Return (X, Y) of the center of cell containing provided text 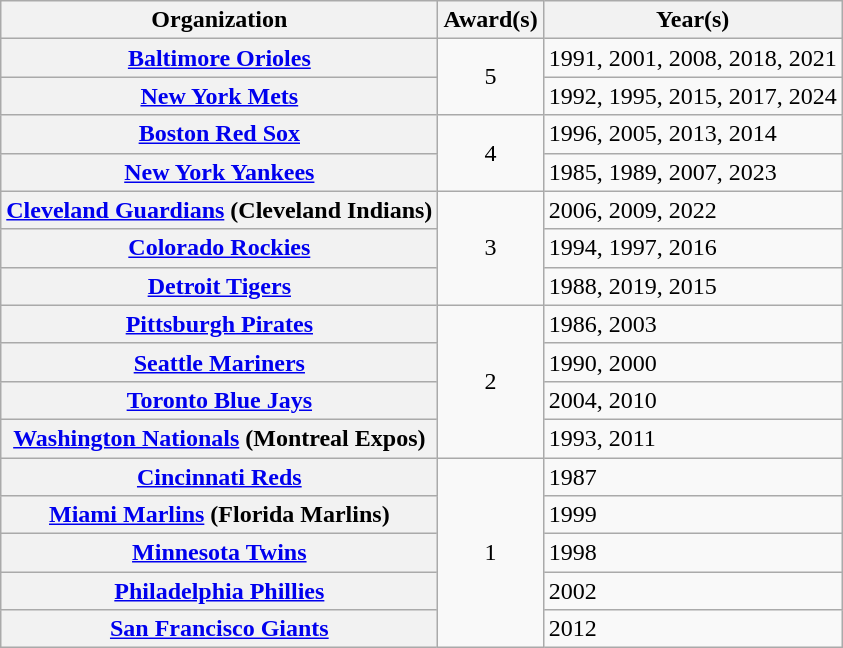
Philadelphia Phillies (220, 591)
Miami Marlins (Florida Marlins) (220, 515)
1996, 2005, 2013, 2014 (692, 134)
Pittsburgh Pirates (220, 324)
Boston Red Sox (220, 134)
Detroit Tigers (220, 286)
2004, 2010 (692, 400)
4 (490, 153)
Toronto Blue Jays (220, 400)
1992, 1995, 2015, 2017, 2024 (692, 96)
Seattle Mariners (220, 362)
1986, 2003 (692, 324)
1987 (692, 477)
1998 (692, 553)
Year(s) (692, 20)
Award(s) (490, 20)
1993, 2011 (692, 438)
1985, 1989, 2007, 2023 (692, 172)
1999 (692, 515)
1991, 2001, 2008, 2018, 2021 (692, 58)
Cleveland Guardians (Cleveland Indians) (220, 210)
5 (490, 77)
Washington Nationals (Montreal Expos) (220, 438)
2002 (692, 591)
Organization (220, 20)
1990, 2000 (692, 362)
Cincinnati Reds (220, 477)
3 (490, 248)
1 (490, 553)
Baltimore Orioles (220, 58)
1994, 1997, 2016 (692, 248)
2006, 2009, 2022 (692, 210)
Minnesota Twins (220, 553)
New York Yankees (220, 172)
2 (490, 381)
San Francisco Giants (220, 629)
Colorado Rockies (220, 248)
1988, 2019, 2015 (692, 286)
New York Mets (220, 96)
2012 (692, 629)
